Provide the [X, Y] coordinate of the cell's center where the given text is located.  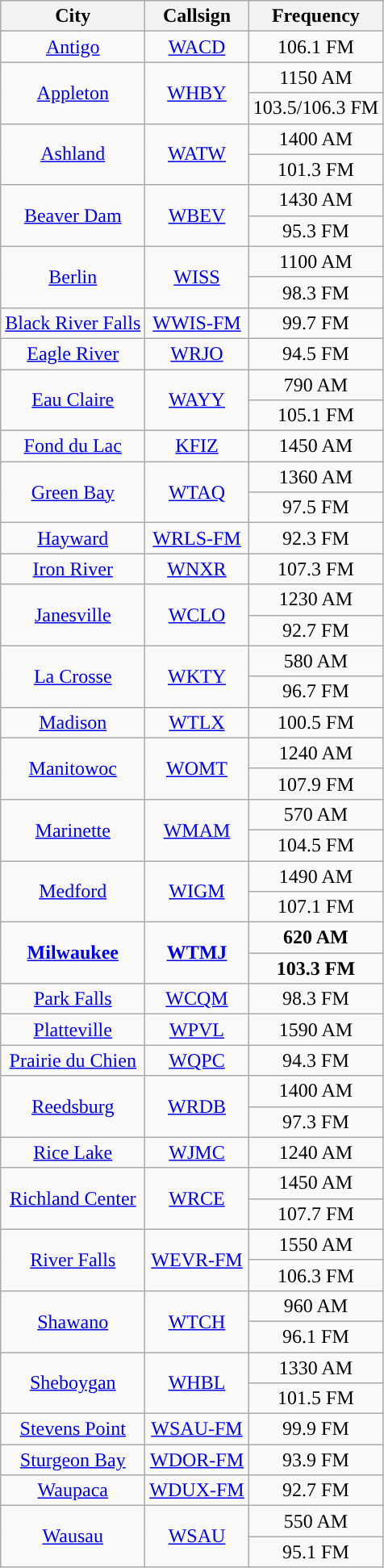
Prairie du Chien [73, 1060]
Madison [73, 722]
WOMT [197, 768]
Manitowoc [73, 768]
103.5/106.3 FM [315, 108]
WRCE [197, 1198]
WATW [197, 154]
Ashland [73, 154]
97.5 FM [315, 508]
Richland Center [73, 1198]
106.3 FM [315, 1275]
1550 AM [315, 1244]
101.5 FM [315, 1399]
95.3 FM [315, 231]
Callsign [197, 16]
City [73, 16]
Sturgeon Bay [73, 1460]
WTAQ [197, 492]
106.1 FM [315, 47]
WTMJ [197, 953]
790 AM [315, 385]
104.5 FM [315, 845]
WJMC [197, 1152]
960 AM [315, 1306]
92.3 FM [315, 538]
1150 AM [315, 77]
1590 AM [315, 1030]
1100 AM [315, 261]
Berlin [73, 277]
KFIZ [197, 446]
WNXR [197, 569]
107.9 FM [315, 784]
99.9 FM [315, 1429]
Reedsburg [73, 1106]
Beaver Dam [73, 215]
WSAU-FM [197, 1429]
WEVR-FM [197, 1260]
WPVL [197, 1030]
WTLX [197, 722]
Hayward [73, 538]
Green Bay [73, 492]
Stevens Point [73, 1429]
WQPC [197, 1060]
1230 AM [315, 600]
Frequency [315, 16]
Milwaukee [73, 953]
Park Falls [73, 999]
580 AM [315, 661]
WWIS-FM [197, 323]
Rice Lake [73, 1152]
Waupaca [73, 1491]
Sheboygan [73, 1383]
WCQM [197, 999]
Shawano [73, 1321]
107.1 FM [315, 907]
WIGM [197, 891]
94.5 FM [315, 353]
103.3 FM [315, 968]
Eagle River [73, 353]
WTCH [197, 1321]
WMAM [197, 830]
WKTY [197, 676]
WRDB [197, 1106]
Appleton [73, 93]
WDOR-FM [197, 1460]
WAYY [197, 400]
Marinette [73, 830]
99.7 FM [315, 323]
WHBL [197, 1383]
94.3 FM [315, 1060]
105.1 FM [315, 416]
Wausau [73, 1537]
Antigo [73, 47]
WRLS-FM [197, 538]
1430 AM [315, 200]
WCLO [197, 615]
1360 AM [315, 477]
WACD [197, 47]
93.9 FM [315, 1460]
WSAU [197, 1537]
107.3 FM [315, 569]
Eau Claire [73, 400]
WDUX-FM [197, 1491]
WISS [197, 277]
River Falls [73, 1260]
107.7 FM [315, 1214]
Platteville [73, 1030]
97.3 FM [315, 1122]
620 AM [315, 938]
La Crosse [73, 676]
Iron River [73, 569]
Janesville [73, 615]
96.7 FM [315, 692]
550 AM [315, 1521]
WBEV [197, 215]
1490 AM [315, 876]
96.1 FM [315, 1336]
WHBY [197, 93]
Fond du Lac [73, 446]
Medford [73, 891]
Black River Falls [73, 323]
100.5 FM [315, 722]
WRJO [197, 353]
570 AM [315, 814]
1330 AM [315, 1368]
101.3 FM [315, 169]
95.1 FM [315, 1552]
